From the cell containing the given text, extract its center point as (X, Y) coordinate. 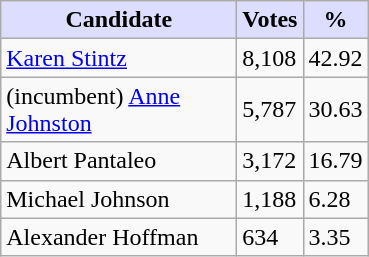
% (336, 20)
Karen Stintz (119, 58)
30.63 (336, 110)
3,172 (270, 161)
Votes (270, 20)
1,188 (270, 199)
42.92 (336, 58)
3.35 (336, 237)
634 (270, 237)
6.28 (336, 199)
(incumbent) Anne Johnston (119, 110)
Candidate (119, 20)
16.79 (336, 161)
Albert Pantaleo (119, 161)
8,108 (270, 58)
5,787 (270, 110)
Alexander Hoffman (119, 237)
Michael Johnson (119, 199)
